Determine the [X, Y] coordinate at the center of the cell enclosing the given text.  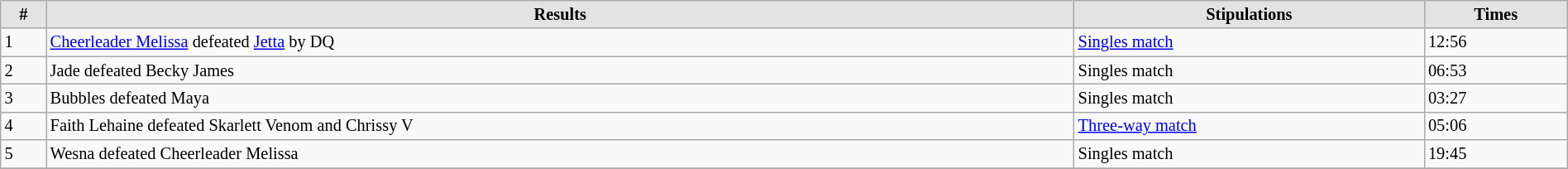
1 [23, 42]
Stipulations [1249, 14]
2 [23, 70]
03:27 [1495, 98]
06:53 [1495, 70]
19:45 [1495, 154]
Cheerleader Melissa defeated Jetta by DQ [561, 42]
Faith Lehaine defeated Skarlett Venom and Chrissy V [561, 126]
Jade defeated Becky James [561, 70]
05:06 [1495, 126]
Wesna defeated Cheerleader Melissa [561, 154]
Three-way match [1249, 126]
Results [561, 14]
4 [23, 126]
12:56 [1495, 42]
3 [23, 98]
5 [23, 154]
Bubbles defeated Maya [561, 98]
# [23, 14]
Times [1495, 14]
